Scan for the cell matching the given text and deliver its [x, y] coordinate at center. 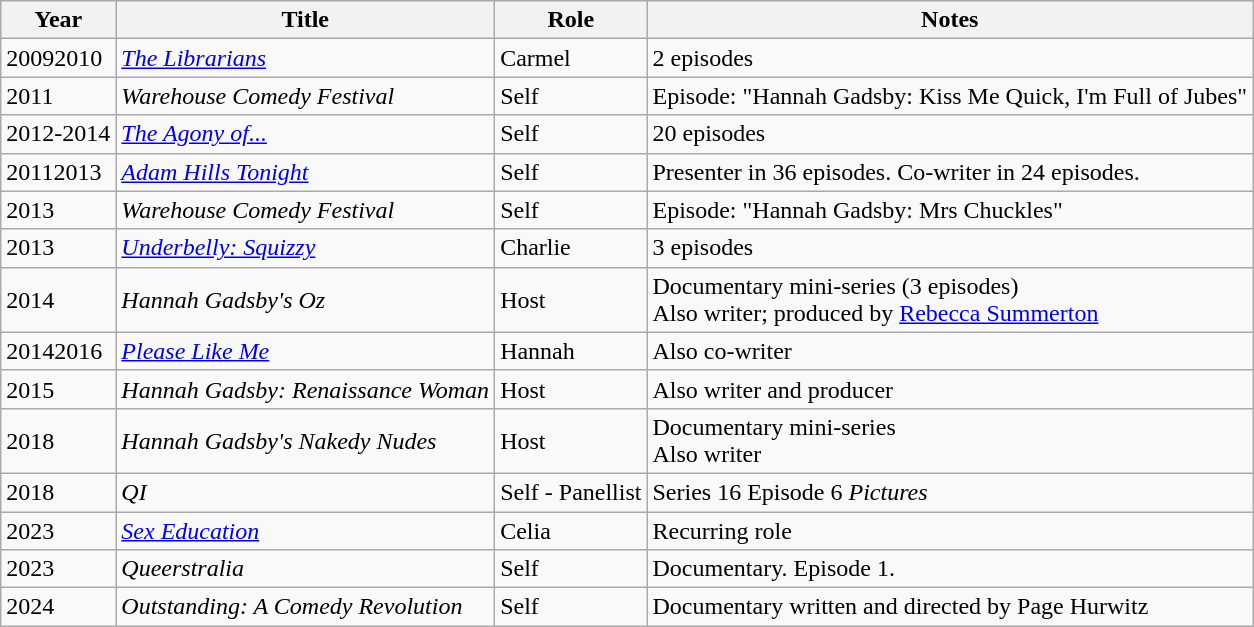
20092010 [58, 58]
Episode: "Hannah Gadsby: Kiss Me Quick, I'm Full of Jubes" [950, 96]
20112013 [58, 172]
Notes [950, 20]
3 episodes [950, 248]
2015 [58, 389]
20 episodes [950, 134]
Recurring role [950, 531]
2 episodes [950, 58]
Also co-writer [950, 351]
Self - Panellist [571, 492]
Hannah Gadsby: Renaissance Woman [306, 389]
Year [58, 20]
Underbelly: Squizzy [306, 248]
Hannah [571, 351]
Episode: "Hannah Gadsby: Mrs Chuckles" [950, 210]
Documentary mini-seriesAlso writer [950, 440]
QI [306, 492]
Sex Education [306, 531]
Documentary. Episode 1. [950, 569]
2014 [58, 300]
Celia [571, 531]
2024 [58, 607]
Hannah Gadsby's Nakedy Nudes [306, 440]
2011 [58, 96]
Series 16 Episode 6 Pictures [950, 492]
Presenter in 36 episodes. Co-writer in 24 episodes. [950, 172]
Adam Hills Tonight [306, 172]
Please Like Me [306, 351]
20142016 [58, 351]
Documentary mini-series (3 episodes)Also writer; produced by Rebecca Summerton [950, 300]
Queerstralia [306, 569]
Outstanding: A Comedy Revolution [306, 607]
Charlie [571, 248]
Title [306, 20]
The Agony of... [306, 134]
The Librarians [306, 58]
2012-2014 [58, 134]
Carmel [571, 58]
Also writer and producer [950, 389]
Role [571, 20]
Hannah Gadsby's Oz [306, 300]
Documentary written and directed by Page Hurwitz [950, 607]
